Determine the [x, y] coordinate at the center of the cell enclosing the given text.  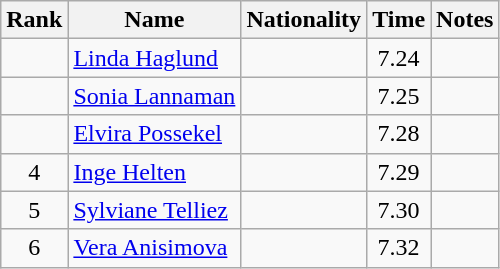
Sonia Lannaman [154, 96]
Elvira Possekel [154, 134]
7.30 [399, 210]
Name [154, 20]
Inge Helten [154, 172]
7.29 [399, 172]
7.32 [399, 248]
Rank [34, 20]
Notes [465, 20]
5 [34, 210]
Vera Anisimova [154, 248]
7.28 [399, 134]
Sylviane Telliez [154, 210]
7.25 [399, 96]
Nationality [304, 20]
Time [399, 20]
4 [34, 172]
Linda Haglund [154, 58]
7.24 [399, 58]
6 [34, 248]
